Provide the [x, y] coordinate of the cell's center where the given text is located.  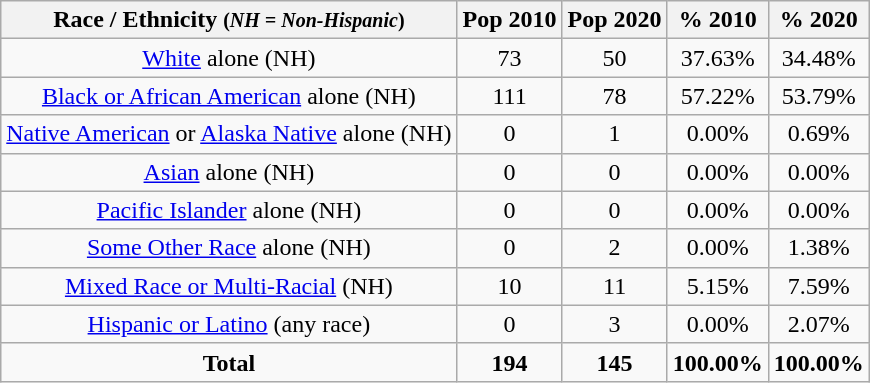
Hispanic or Latino (any race) [229, 324]
194 [510, 362]
Race / Ethnicity (NH = Non-Hispanic) [229, 20]
57.22% [718, 96]
50 [614, 58]
37.63% [718, 58]
53.79% [818, 96]
111 [510, 96]
Some Other Race alone (NH) [229, 248]
2.07% [818, 324]
2 [614, 248]
7.59% [818, 286]
11 [614, 286]
Pacific Islander alone (NH) [229, 210]
78 [614, 96]
Pop 2010 [510, 20]
73 [510, 58]
0.69% [818, 134]
Total [229, 362]
34.48% [818, 58]
Black or African American alone (NH) [229, 96]
Pop 2020 [614, 20]
% 2010 [718, 20]
3 [614, 324]
Mixed Race or Multi-Racial (NH) [229, 286]
White alone (NH) [229, 58]
1 [614, 134]
% 2020 [818, 20]
Native American or Alaska Native alone (NH) [229, 134]
5.15% [718, 286]
1.38% [818, 248]
10 [510, 286]
145 [614, 362]
Asian alone (NH) [229, 172]
